Output the [x, y] coordinate of the center of the cell containing the given text.  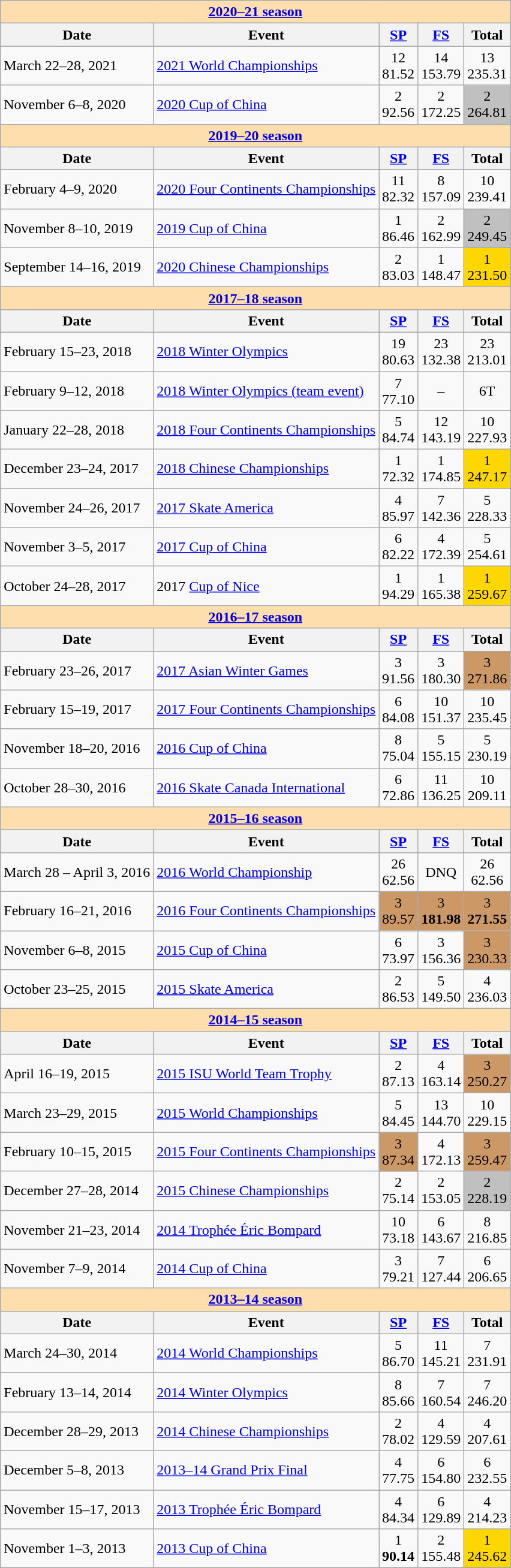
5254.61 [487, 547]
2016–17 season [256, 617]
October 23–25, 2015 [77, 989]
February 16–21, 2016 [77, 911]
2016 Four Continents Championships [266, 911]
3271.55 [487, 911]
2014 Cup of China [266, 1268]
1165.38 [441, 586]
1259.67 [487, 586]
November 6–8, 2020 [77, 104]
March 28 – April 3, 2016 [77, 872]
2020 Cup of China [266, 104]
2015 Four Continents Championships [266, 1152]
1245.62 [487, 1549]
4207.61 [487, 1431]
2018 Four Continents Championships [266, 430]
875.04 [398, 748]
3230.33 [487, 949]
2014 Trophée Éric Bompard [266, 1230]
7231.91 [487, 1353]
10209.11 [487, 788]
1073.18 [398, 1230]
April 16–19, 2015 [77, 1074]
2155.48 [441, 1549]
November 15–17, 2013 [77, 1509]
2020 Chinese Championships [266, 267]
4172.13 [441, 1152]
1174.85 [441, 469]
2017 Asian Winter Games [266, 670]
379.21 [398, 1268]
7246.20 [487, 1392]
387.34 [398, 1152]
3180.30 [441, 670]
777.10 [398, 391]
3259.47 [487, 1152]
2020–21 season [256, 12]
6206.65 [487, 1268]
7142.36 [441, 508]
12143.19 [441, 430]
January 22–28, 2018 [77, 430]
11145.21 [441, 1353]
3156.36 [441, 949]
November 21–23, 2014 [77, 1230]
682.22 [398, 547]
February 13–14, 2014 [77, 1392]
2015 Skate America [266, 989]
1247.17 [487, 469]
2 172.25 [441, 104]
November 18–20, 2016 [77, 748]
March 23–29, 2015 [77, 1112]
November 1–3, 2013 [77, 1549]
6143.67 [441, 1230]
23213.01 [487, 351]
February 9–12, 2018 [77, 391]
278.02 [398, 1431]
March 24–30, 2014 [77, 1353]
485.97 [398, 508]
2017 Skate America [266, 508]
275.14 [398, 1190]
10227.93 [487, 430]
391.56 [398, 670]
4129.59 [441, 1431]
October 24–28, 2017 [77, 586]
7160.54 [441, 1392]
10239.41 [487, 189]
1 231.50 [487, 267]
5149.50 [441, 989]
389.57 [398, 911]
5228.33 [487, 508]
2 162.99 [441, 228]
2228.19 [487, 1190]
5155.15 [441, 748]
2013–14 Grand Prix Final [266, 1470]
10151.37 [441, 710]
2018 Winter Olympics [266, 351]
1182.32 [398, 189]
February 4–9, 2020 [77, 189]
23132.38 [441, 351]
11136.25 [441, 788]
194.29 [398, 586]
286.53 [398, 989]
3250.27 [487, 1074]
1980.63 [398, 351]
November 6–8, 2015 [77, 949]
4214.23 [487, 1509]
2014 World Championships [266, 1353]
2019 Cup of China [266, 228]
6T [487, 391]
February 23–26, 2017 [77, 670]
8157.09 [441, 189]
2015 Chinese Championships [266, 1190]
2015 World Championships [266, 1112]
6232.55 [487, 1470]
13144.70 [441, 1112]
2016 World Championship [266, 872]
2017 Cup of Nice [266, 586]
2018 Chinese Championships [266, 469]
– [441, 391]
584.74 [398, 430]
2021 World Championships [266, 66]
484.34 [398, 1509]
10235.45 [487, 710]
7127.44 [441, 1268]
December 5–8, 2013 [77, 1470]
3181.98 [441, 911]
2014–15 season [256, 1020]
2015 Cup of China [266, 949]
2 92.56 [398, 104]
February 10–15, 2015 [77, 1152]
2 249.45 [487, 228]
13 235.31 [487, 66]
586.70 [398, 1353]
2013 Cup of China [266, 1549]
1 148.47 [441, 267]
6154.80 [441, 1470]
February 15–19, 2017 [77, 710]
684.08 [398, 710]
3271.86 [487, 670]
2017–18 season [256, 298]
885.66 [398, 1392]
4236.03 [487, 989]
5230.19 [487, 748]
584.45 [398, 1112]
2018 Winter Olympics (team event) [266, 391]
2014 Winter Olympics [266, 1392]
172.32 [398, 469]
December 27–28, 2014 [77, 1190]
673.97 [398, 949]
November 7–9, 2014 [77, 1268]
2020 Four Continents Championships [266, 189]
November 8–10, 2019 [77, 228]
September 14–16, 2019 [77, 267]
March 22–28, 2021 [77, 66]
672.86 [398, 788]
2014 Chinese Championships [266, 1431]
6129.89 [441, 1509]
287.13 [398, 1074]
2015–16 season [256, 818]
2016 Cup of China [266, 748]
1 86.46 [398, 228]
4172.39 [441, 547]
190.14 [398, 1549]
12 81.52 [398, 66]
November 24–26, 2017 [77, 508]
2 83.03 [398, 267]
2 264.81 [487, 104]
2017 Cup of China [266, 547]
DNQ [441, 872]
December 28–29, 2013 [77, 1431]
2013 Trophée Éric Bompard [266, 1509]
November 3–5, 2017 [77, 547]
2013–14 season [256, 1299]
October 28–30, 2016 [77, 788]
February 15–23, 2018 [77, 351]
2019–20 season [256, 135]
4163.14 [441, 1074]
477.75 [398, 1470]
2153.05 [441, 1190]
2015 ISU World Team Trophy [266, 1074]
14 153.79 [441, 66]
8216.85 [487, 1230]
2016 Skate Canada International [266, 788]
10229.15 [487, 1112]
December 23–24, 2017 [77, 469]
2017 Four Continents Championships [266, 710]
